Capture the cell that displays the provided text and extract its (X, Y) central coordinate. 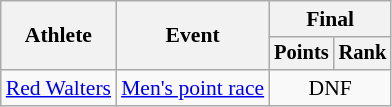
Rank (363, 54)
Athlete (58, 36)
DNF (330, 88)
Red Walters (58, 88)
Points (301, 54)
Final (330, 19)
Men's point race (192, 88)
Event (192, 36)
